Output the [x, y] coordinate of the center of the cell containing the given text.  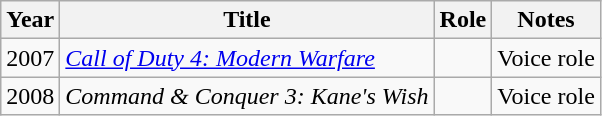
Command & Conquer 3: Kane's Wish [247, 96]
Notes [546, 20]
2008 [30, 96]
Role [463, 20]
Title [247, 20]
Call of Duty 4: Modern Warfare [247, 58]
2007 [30, 58]
Year [30, 20]
